Determine the [X, Y] coordinate at the center of the cell enclosing the given text.  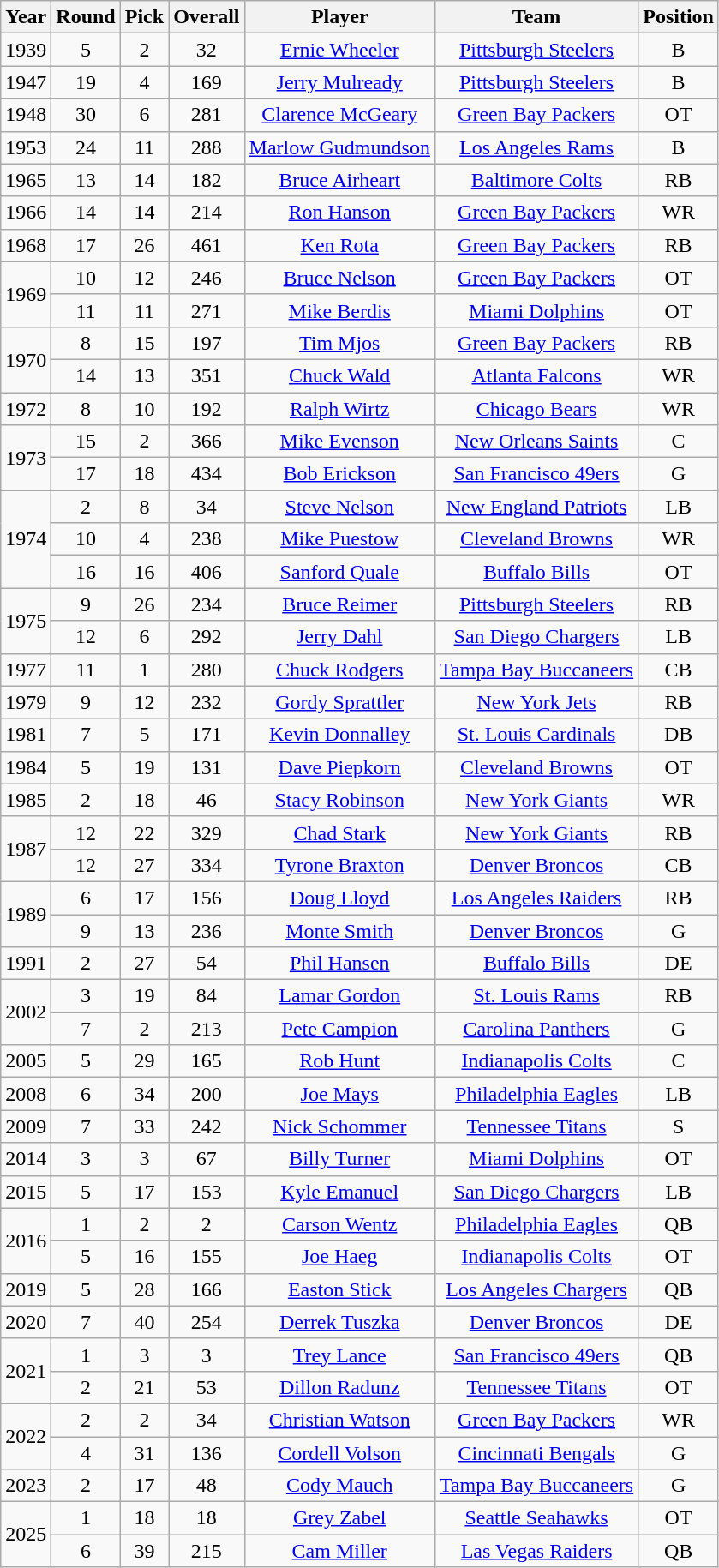
214 [207, 213]
S [679, 1126]
234 [207, 604]
30 [86, 115]
2016 [26, 1241]
242 [207, 1126]
Phil Hansen [339, 964]
1953 [26, 147]
21 [144, 1387]
Dave Piepkorn [339, 767]
1969 [26, 294]
2021 [26, 1371]
192 [207, 409]
Cody Mauch [339, 1486]
Jerry Mulready [339, 82]
Steve Nelson [339, 507]
Derrek Tuszka [339, 1322]
Chicago Bears [536, 409]
Jerry Dahl [339, 637]
Baltimore Colts [536, 180]
39 [144, 1551]
288 [207, 147]
Sanford Quale [339, 572]
1966 [26, 213]
Los Angeles Raiders [536, 898]
1985 [26, 800]
Joe Haeg [339, 1257]
Cincinnati Bengals [536, 1453]
1974 [26, 539]
Dillon Radunz [339, 1387]
Las Vegas Raiders [536, 1551]
131 [207, 767]
461 [207, 245]
Ron Hanson [339, 213]
1972 [26, 409]
1987 [26, 849]
Chuck Wald [339, 375]
2025 [26, 1535]
Nick Schommer [339, 1126]
2020 [26, 1322]
Marlow Gudmundson [339, 147]
2015 [26, 1192]
Kevin Donnalley [339, 735]
46 [207, 800]
Stacy Robinson [339, 800]
22 [144, 832]
155 [207, 1257]
Pick [144, 17]
334 [207, 865]
1979 [26, 702]
Easton Stick [339, 1289]
Chuck Rodgers [339, 670]
Los Angeles Rams [536, 147]
Bruce Nelson [339, 278]
Mike Evenson [339, 442]
213 [207, 1029]
238 [207, 539]
53 [207, 1387]
281 [207, 115]
Chad Stark [339, 832]
Doug Lloyd [339, 898]
Pete Campion [339, 1029]
Bruce Reimer [339, 604]
197 [207, 343]
24 [86, 147]
Team [536, 17]
Cordell Volson [339, 1453]
Mike Berdis [339, 310]
1977 [26, 670]
28 [144, 1289]
Grey Zabel [339, 1518]
200 [207, 1094]
2005 [26, 1061]
182 [207, 180]
32 [207, 50]
Round [86, 17]
2008 [26, 1094]
Monte Smith [339, 930]
434 [207, 474]
1981 [26, 735]
166 [207, 1289]
Overall [207, 17]
1947 [26, 82]
Year [26, 17]
246 [207, 278]
Christian Watson [339, 1420]
St. Louis Cardinals [536, 735]
St. Louis Rams [536, 996]
Atlanta Falcons [536, 375]
153 [207, 1192]
2019 [26, 1289]
31 [144, 1453]
Tyrone Braxton [339, 865]
1973 [26, 458]
1939 [26, 50]
1965 [26, 180]
Lamar Gordon [339, 996]
Rob Hunt [339, 1061]
1948 [26, 115]
1984 [26, 767]
2002 [26, 1012]
New York Jets [536, 702]
Tim Mjos [339, 343]
2014 [26, 1159]
DB [679, 735]
New England Patriots [536, 507]
351 [207, 375]
2023 [26, 1486]
Seattle Seahawks [536, 1518]
136 [207, 1453]
215 [207, 1551]
292 [207, 637]
Ralph Wirtz [339, 409]
Clarence McGeary [339, 115]
254 [207, 1322]
1975 [26, 621]
406 [207, 572]
329 [207, 832]
232 [207, 702]
Kyle Emanuel [339, 1192]
Joe Mays [339, 1094]
New Orleans Saints [536, 442]
236 [207, 930]
84 [207, 996]
Mike Puestow [339, 539]
33 [144, 1126]
Cam Miller [339, 1551]
156 [207, 898]
Position [679, 17]
Carolina Panthers [536, 1029]
Bob Erickson [339, 474]
Bruce Airheart [339, 180]
54 [207, 964]
366 [207, 442]
169 [207, 82]
Ken Rota [339, 245]
Billy Turner [339, 1159]
67 [207, 1159]
280 [207, 670]
1989 [26, 914]
1970 [26, 359]
40 [144, 1322]
2022 [26, 1436]
48 [207, 1486]
29 [144, 1061]
Los Angeles Chargers [536, 1289]
171 [207, 735]
271 [207, 310]
Ernie Wheeler [339, 50]
1968 [26, 245]
Trey Lance [339, 1355]
1991 [26, 964]
Player [339, 17]
Carson Wentz [339, 1224]
Gordy Sprattler [339, 702]
165 [207, 1061]
2009 [26, 1126]
